Identify which cell holds the provided text, then report its [X, Y] central coordinate. 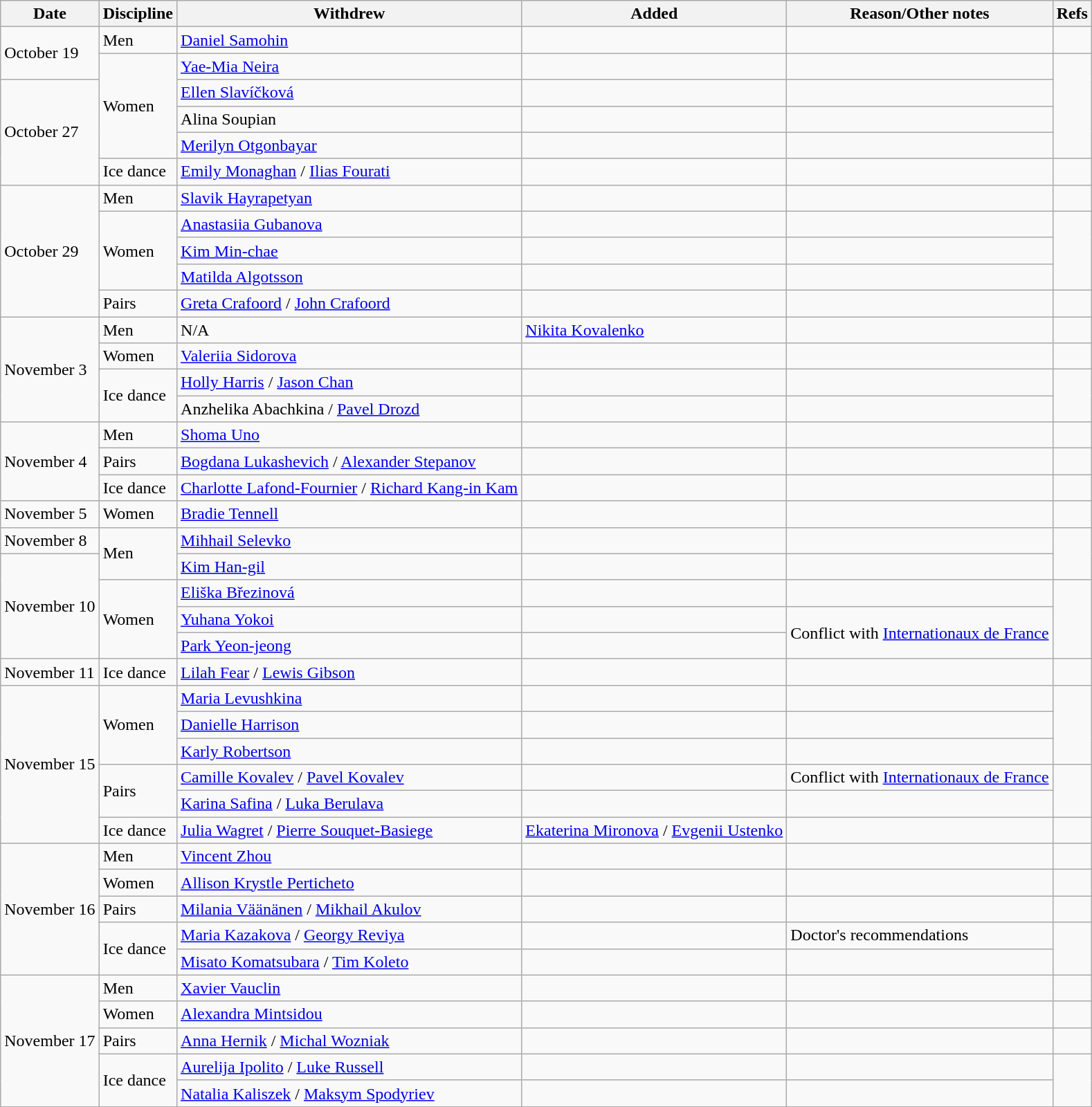
Yuhana Yokoi [349, 619]
Lilah Fear / Lewis Gibson [349, 672]
Camille Kovalev / Pavel Kovalev [349, 778]
Park Yeon-jeong [349, 646]
Natalia Kaliszek / Maksym Spodyriev [349, 1093]
Eliška Březinová [349, 593]
Merilyn Otgonbayar [349, 145]
Daniel Samohin [349, 40]
Bradie Tennell [349, 514]
Mihhail Selevko [349, 540]
November 10 [50, 606]
October 19 [50, 53]
November 17 [50, 1041]
Date [50, 14]
Anastasiia Gubanova [349, 224]
Karly Robertson [349, 751]
N/A [349, 330]
Ekaterina Mironova / Evgenii Ustenko [655, 830]
Milania Väänänen / Mikhail Akulov [349, 909]
Maria Levushkina [349, 698]
Doctor's recommendations [920, 935]
Slavik Hayrapetyan [349, 198]
Ellen Slavíčková [349, 93]
Alexandra Mintsidou [349, 1014]
Shoma Uno [349, 435]
Valeriia Sidorova [349, 356]
Discipline [138, 14]
Withdrew [349, 14]
Holly Harris / Jason Chan [349, 383]
November 5 [50, 514]
Karina Safina / Luka Berulava [349, 804]
Danielle Harrison [349, 724]
Julia Wagret / Pierre Souquet-Basiege [349, 830]
Yae-Mia Neira [349, 66]
Xavier Vauclin [349, 988]
Kim Min-chae [349, 250]
Anna Hernik / Michal Wozniak [349, 1041]
Refs [1072, 14]
October 29 [50, 250]
November 16 [50, 909]
November 3 [50, 369]
Maria Kazakova / Georgy Reviya [349, 935]
Vincent Zhou [349, 857]
Greta Crafoord / John Crafoord [349, 303]
November 15 [50, 764]
Bogdana Lukashevich / Alexander Stepanov [349, 461]
Added [655, 14]
Charlotte Lafond-Fournier / Richard Kang-in Kam [349, 488]
Matilda Algotsson [349, 277]
Emily Monaghan / Ilias Fourati [349, 172]
November 4 [50, 461]
October 27 [50, 132]
Aurelija Ipolito / Luke Russell [349, 1067]
November 8 [50, 540]
Kim Han-gil [349, 567]
November 11 [50, 672]
Alina Soupian [349, 119]
Reason/Other notes [920, 14]
Nikita Kovalenko [655, 330]
Allison Krystle Perticheto [349, 883]
Misato Komatsubara / Tim Koleto [349, 962]
Anzhelika Abachkina / Pavel Drozd [349, 409]
